Return (x, y) of the center of cell containing provided text 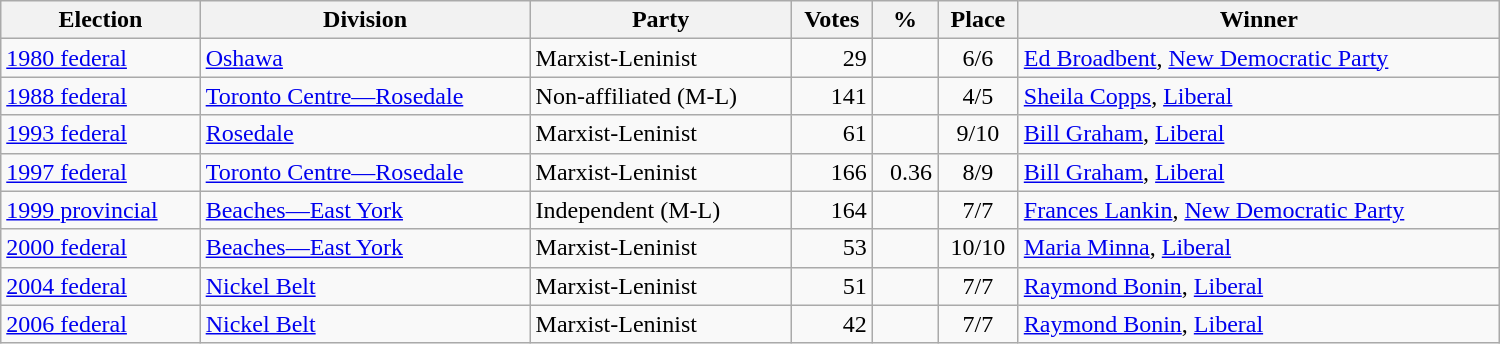
1980 federal (100, 58)
Oshawa (365, 58)
Rosedale (365, 134)
1988 federal (100, 96)
Election (100, 20)
Maria Minna, Liberal (1258, 248)
4/5 (978, 96)
1999 provincial (100, 210)
2004 federal (100, 286)
Division (365, 20)
Party (660, 20)
% (904, 20)
Votes (832, 20)
53 (832, 248)
Winner (1258, 20)
61 (832, 134)
51 (832, 286)
2000 federal (100, 248)
29 (832, 58)
6/6 (978, 58)
166 (832, 172)
Ed Broadbent, New Democratic Party (1258, 58)
Place (978, 20)
141 (832, 96)
1997 federal (100, 172)
Sheila Copps, Liberal (1258, 96)
10/10 (978, 248)
42 (832, 324)
9/10 (978, 134)
8/9 (978, 172)
164 (832, 210)
Independent (M-L) (660, 210)
2006 federal (100, 324)
Frances Lankin, New Democratic Party (1258, 210)
1993 federal (100, 134)
Non-affiliated (M-L) (660, 96)
0.36 (904, 172)
